Find where the given text appears and provide that cell's center as [X, Y] coordinate. 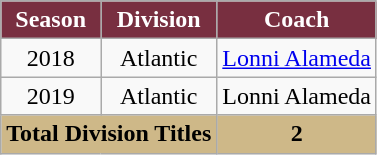
2018 [51, 58]
2 [297, 134]
2019 [51, 96]
Season [51, 20]
Division [159, 20]
Total Division Titles [109, 134]
Coach [297, 20]
